Pinpoint the cell where the given text exists, returning its (x, y) midpoint coordinate. 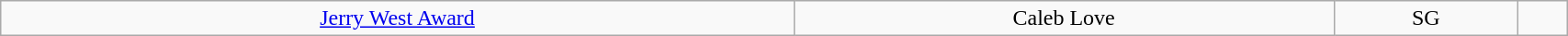
Caleb Love (1064, 18)
SG (1426, 18)
Jerry West Award (398, 18)
